Find where the given text appears and provide that cell's center as [x, y] coordinate. 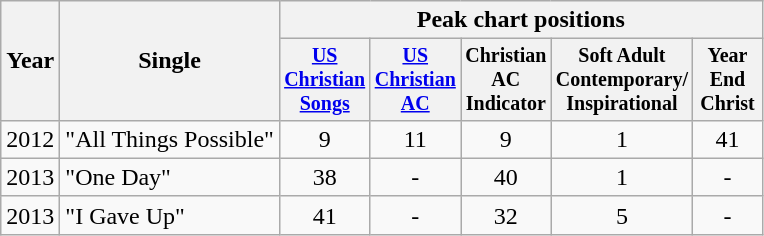
5 [622, 215]
32 [506, 215]
Christian AC Indicator [506, 80]
2012 [30, 139]
38 [324, 177]
"I Gave Up" [170, 215]
"All Things Possible" [170, 139]
US Christian AC [416, 80]
Year [30, 61]
"One Day" [170, 177]
Single [170, 61]
11 [416, 139]
Peak chart positions [520, 20]
40 [506, 177]
Year EndChrist [728, 80]
Soft Adult Contemporary/Inspirational [622, 80]
US Christian Songs [324, 80]
